Search for the cell housing the specified text and yield its (X, Y) center coordinate. 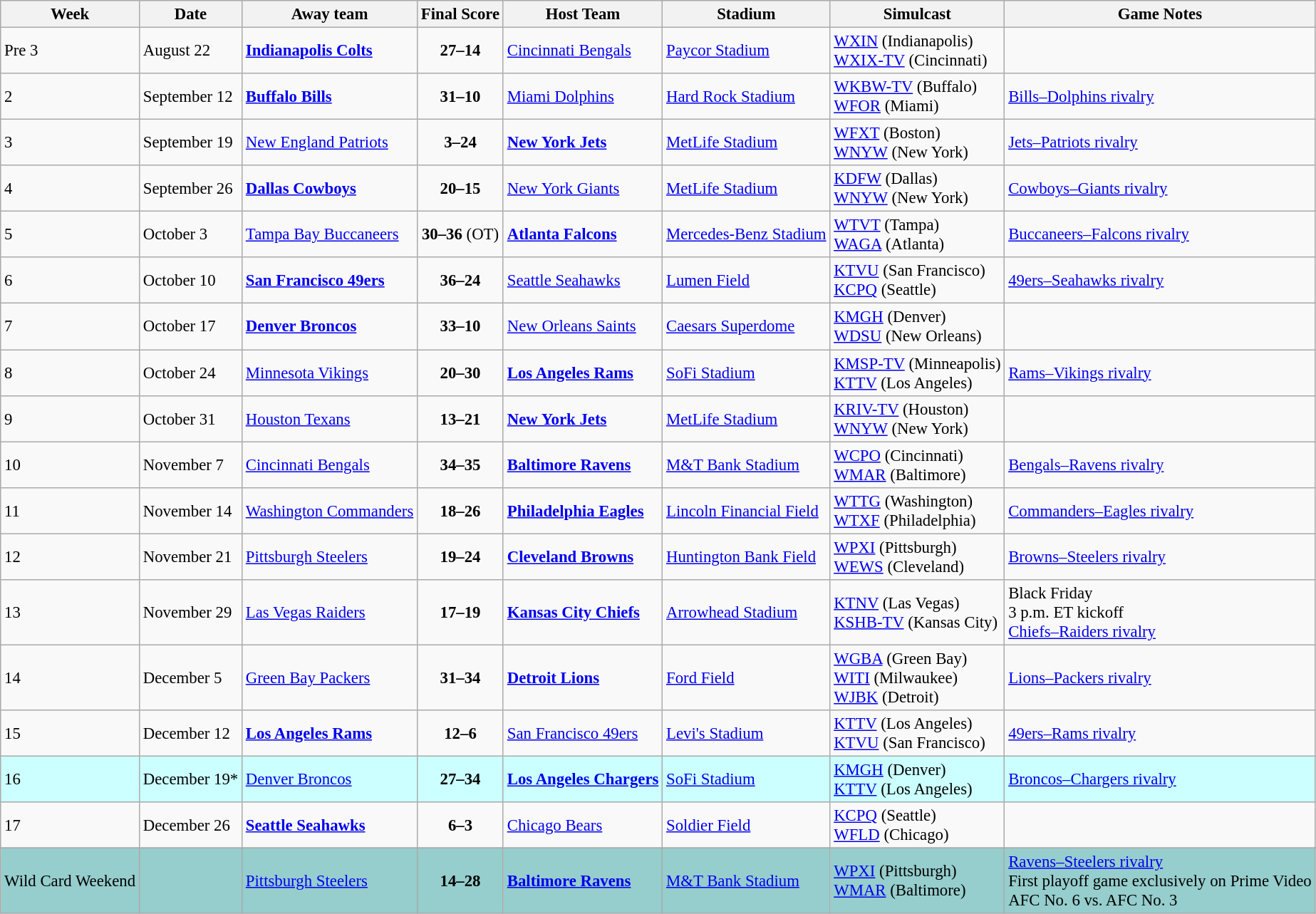
13–21 (460, 419)
27–34 (460, 779)
4 (70, 188)
Buffalo Bills (330, 97)
49ers–Rams rivalry (1160, 734)
WFXT (Boston)WNYW (New York) (918, 142)
17–19 (460, 613)
Ravens–Steelers rivalryFirst playoff game exclusively on Prime VideoAFC No. 6 vs. AFC No. 3 (1160, 881)
October 24 (190, 373)
49ers–Seahawks rivalry (1160, 281)
WPXI (Pittsburgh)WMAR (Baltimore) (918, 881)
17 (70, 825)
New York Giants (583, 188)
KRIV-TV (Houston)WNYW (New York) (918, 419)
November 21 (190, 557)
34–35 (460, 464)
Black Friday3 p.m. ET kickoffChiefs–Raiders rivalry (1160, 613)
Atlanta Falcons (583, 235)
WGBA (Green Bay)WITI (Milwaukee)WJBK (Detroit) (918, 677)
Houston Texans (330, 419)
6 (70, 281)
31–34 (460, 677)
WKBW-TV (Buffalo)WFOR (Miami) (918, 97)
Browns–Steelers rivalry (1160, 557)
Jets–Patriots rivalry (1160, 142)
November 7 (190, 464)
Kansas City Chiefs (583, 613)
Bills–Dolphins rivalry (1160, 97)
Hard Rock Stadium (747, 97)
Detroit Lions (583, 677)
Week (70, 14)
20–15 (460, 188)
KTNV (Las Vegas)KSHB-TV (Kansas City) (918, 613)
Washington Commanders (330, 510)
Mercedes-Benz Stadium (747, 235)
KDFW (Dallas)WNYW (New York) (918, 188)
August 22 (190, 51)
October 31 (190, 419)
Simulcast (918, 14)
Paycor Stadium (747, 51)
Rams–Vikings rivalry (1160, 373)
Los Angeles Chargers (583, 779)
KTVU (San Francisco)KCPQ (Seattle) (918, 281)
Minnesota Vikings (330, 373)
33–10 (460, 326)
Date (190, 14)
December 5 (190, 677)
WTVT (Tampa)WAGA (Atlanta) (918, 235)
September 26 (190, 188)
October 17 (190, 326)
Broncos–Chargers rivalry (1160, 779)
Las Vegas Raiders (330, 613)
Lumen Field (747, 281)
October 3 (190, 235)
9 (70, 419)
Lions–Packers rivalry (1160, 677)
2 (70, 97)
Pre 3 (70, 51)
Lincoln Financial Field (747, 510)
KMGH (Denver)WDSU (New Orleans) (918, 326)
Stadium (747, 14)
10 (70, 464)
Chicago Bears (583, 825)
Huntington Bank Field (747, 557)
Soldier Field (747, 825)
KMSP-TV (Minneapolis)KTTV (Los Angeles) (918, 373)
Dallas Cowboys (330, 188)
December 12 (190, 734)
September 19 (190, 142)
Miami Dolphins (583, 97)
Cowboys–Giants rivalry (1160, 188)
Ford Field (747, 677)
Buccaneers–Falcons rivalry (1160, 235)
Green Bay Packers (330, 677)
18–26 (460, 510)
27–14 (460, 51)
31–10 (460, 97)
Indianapolis Colts (330, 51)
Commanders–Eagles rivalry (1160, 510)
19–24 (460, 557)
December 26 (190, 825)
Tampa Bay Buccaneers (330, 235)
November 14 (190, 510)
14–28 (460, 881)
20–30 (460, 373)
KMGH (Denver)KTTV (Los Angeles) (918, 779)
November 29 (190, 613)
15 (70, 734)
New England Patriots (330, 142)
Cleveland Browns (583, 557)
Philadelphia Eagles (583, 510)
7 (70, 326)
30–36 (OT) (460, 235)
September 12 (190, 97)
16 (70, 779)
11 (70, 510)
Levi's Stadium (747, 734)
KCPQ (Seattle)WFLD (Chicago) (918, 825)
12–6 (460, 734)
Game Notes (1160, 14)
WXIN (Indianapolis)WXIX-TV (Cincinnati) (918, 51)
Arrowhead Stadium (747, 613)
Caesars Superdome (747, 326)
36–24 (460, 281)
Host Team (583, 14)
December 19* (190, 779)
5 (70, 235)
8 (70, 373)
WPXI (Pittsburgh)WEWS (Cleveland) (918, 557)
14 (70, 677)
Away team (330, 14)
Wild Card Weekend (70, 881)
Bengals–Ravens rivalry (1160, 464)
WCPO (Cincinnati)WMAR (Baltimore) (918, 464)
13 (70, 613)
12 (70, 557)
October 10 (190, 281)
WTTG (Washington)WTXF (Philadelphia) (918, 510)
Final Score (460, 14)
KTTV (Los Angeles)KTVU (San Francisco) (918, 734)
3 (70, 142)
3–24 (460, 142)
6–3 (460, 825)
New Orleans Saints (583, 326)
